Return (X, Y) of the center of cell containing provided text 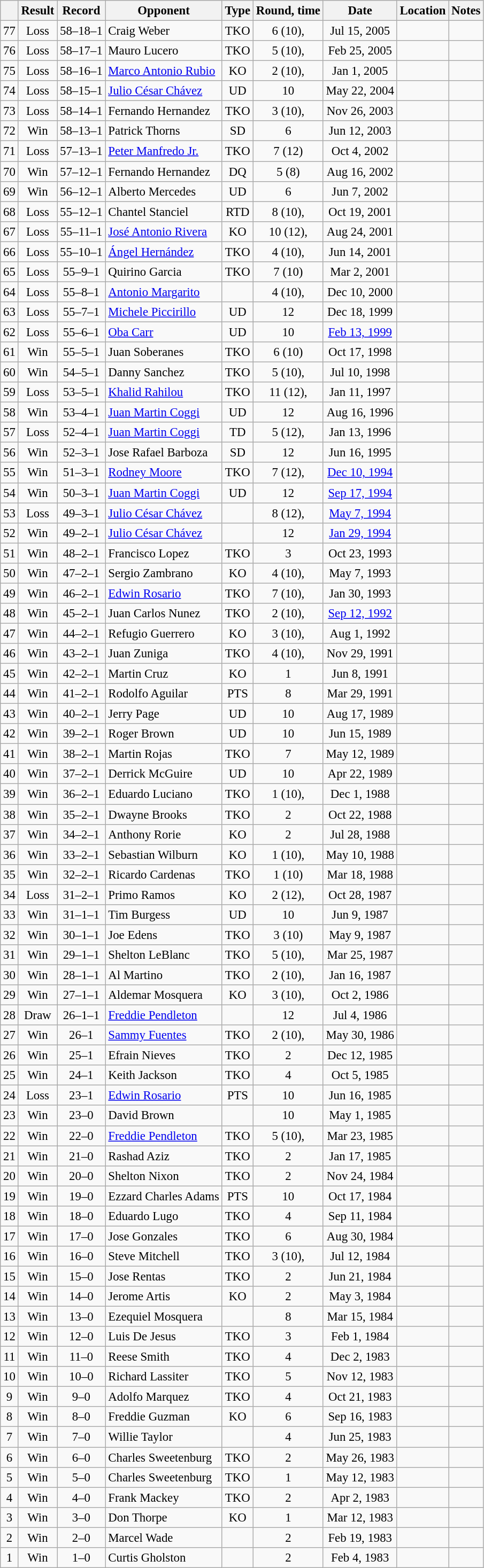
Mar 18, 1988 (360, 874)
6–0 (81, 1457)
38 (10, 814)
Record (81, 11)
40–2–1 (81, 714)
Richard Lassiter (164, 1377)
Martin Cruz (164, 674)
24 (10, 1096)
Jerry Page (164, 714)
36 (10, 855)
Marco Antonio Rubio (164, 71)
Type (237, 11)
Mauro Lucero (164, 51)
Chantel Stanciel (164, 212)
50 (10, 573)
Oct 17, 1998 (360, 352)
Primo Ramos (164, 895)
Freddie Guzman (164, 1417)
15 (10, 1276)
49 (10, 593)
33–2–1 (81, 855)
41 (10, 754)
28 (10, 1015)
Notes (466, 11)
Refugio Guerrero (164, 633)
34 (10, 895)
Patrick Thorns (164, 131)
Jul 12, 1984 (360, 1256)
Nov 26, 2003 (360, 111)
May 10, 1988 (360, 855)
Jun 7, 2002 (360, 191)
18 (10, 1216)
Jan 16, 1987 (360, 975)
38–2–1 (81, 754)
31–2–1 (81, 895)
Shelton LeBlanc (164, 955)
29 (10, 995)
7 (12) (288, 151)
55–9–1 (81, 272)
62 (10, 332)
Shelton Nixon (164, 1176)
15–0 (81, 1276)
Juan Soberanes (164, 352)
72 (10, 131)
8 (10), (288, 212)
71 (10, 151)
58–15–1 (81, 91)
9 (10, 1397)
46 (10, 654)
RTD (237, 212)
23–1 (81, 1096)
Oct 21, 1983 (360, 1397)
Mar 23, 1985 (360, 1136)
26–1–1 (81, 1015)
Jerome Artis (164, 1297)
36–2–1 (81, 794)
Sep 12, 1992 (360, 614)
Jan 11, 1997 (360, 392)
Feb 4, 1983 (360, 1558)
Ángel Hernández (164, 252)
TD (237, 432)
Aug 1, 1992 (360, 633)
58–18–1 (81, 31)
Eduardo Luciano (164, 794)
Adolfo Marquez (164, 1397)
May 12, 1983 (360, 1477)
49–2–1 (81, 533)
31–1–1 (81, 915)
Result (37, 11)
Feb 13, 1999 (360, 332)
Steve Mitchell (164, 1256)
Efrain Nieves (164, 1055)
14–0 (81, 1297)
74 (10, 91)
Jul 10, 1998 (360, 372)
Alberto Mercedes (164, 191)
33 (10, 915)
Curtis Gholston (164, 1558)
57–12–1 (81, 172)
Feb 1, 1984 (360, 1337)
1 (10) (288, 874)
Michele Piccirillo (164, 312)
Peter Manfredo Jr. (164, 151)
30–1–1 (81, 935)
Rodolfo Aguilar (164, 694)
56 (10, 453)
37 (10, 834)
Nov 29, 1991 (360, 654)
55 (10, 473)
2–0 (81, 1538)
Mar 2, 2001 (360, 272)
Sep 16, 1983 (360, 1417)
Frank Mackey (164, 1497)
Draw (37, 1015)
54–5–1 (81, 372)
May 12, 1989 (360, 754)
12–0 (81, 1337)
Don Thorpe (164, 1517)
6 (10), (288, 31)
5 (12), (288, 432)
Keith Jackson (164, 1075)
22 (10, 1136)
31 (10, 955)
7 (10) (288, 272)
Nov 24, 1984 (360, 1176)
Jose Rafael Barboza (164, 453)
73 (10, 111)
May 9, 1987 (360, 935)
Oct 22, 1988 (360, 814)
Aug 24, 2001 (360, 231)
39 (10, 794)
51 (10, 553)
6 (10) (288, 352)
Khalid Rahilou (164, 392)
67 (10, 231)
Marcel Wade (164, 1538)
65 (10, 272)
47–2–1 (81, 573)
75 (10, 71)
17 (10, 1236)
37–2–1 (81, 774)
Apr 22, 1989 (360, 774)
49–3–1 (81, 513)
Ezequiel Mosquera (164, 1317)
Oct 4, 2002 (360, 151)
55–10–1 (81, 252)
Round, time (288, 11)
Jun 14, 2001 (360, 252)
53–4–1 (81, 413)
Martin Rojas (164, 754)
Juan Carlos Nunez (164, 614)
35–2–1 (81, 814)
54 (10, 493)
46–2–1 (81, 593)
Jan 29, 1994 (360, 533)
Tim Burgess (164, 915)
Oct 2, 1986 (360, 995)
69 (10, 191)
Aug 30, 1984 (360, 1236)
Jul 28, 1988 (360, 834)
11 (12), (288, 392)
19–0 (81, 1196)
52–3–1 (81, 453)
Oct 5, 1985 (360, 1075)
Jun 12, 2003 (360, 131)
Aug 16, 2002 (360, 172)
Oct 17, 1984 (360, 1196)
Quirino Garcia (164, 272)
Location (422, 11)
1–0 (81, 1558)
48 (10, 614)
57 (10, 432)
Jun 25, 1983 (360, 1437)
Eduardo Lugo (164, 1216)
Dwayne Brooks (164, 814)
Oct 19, 2001 (360, 212)
21–0 (81, 1156)
22–0 (81, 1136)
43–2–1 (81, 654)
45 (10, 674)
25 (10, 1075)
51–3–1 (81, 473)
13 (10, 1317)
57–13–1 (81, 151)
Francisco Lopez (164, 553)
14 (10, 1297)
Opponent (164, 11)
44–2–1 (81, 633)
27 (10, 1035)
Reese Smith (164, 1357)
48–2–1 (81, 553)
Mar 25, 1987 (360, 955)
27–1–1 (81, 995)
26–1 (81, 1035)
Sergio Zambrano (164, 573)
Mar 15, 1984 (360, 1317)
56–12–1 (81, 191)
76 (10, 51)
11–0 (81, 1357)
Jan 30, 1993 (360, 593)
58–16–1 (81, 71)
58–14–1 (81, 111)
Al Martino (164, 975)
42 (10, 734)
Aug 17, 1989 (360, 714)
55–5–1 (81, 352)
55–8–1 (81, 292)
23–0 (81, 1116)
Jul 4, 1986 (360, 1015)
5–0 (81, 1477)
Apr 2, 1983 (360, 1497)
58–17–1 (81, 51)
52 (10, 533)
Feb 25, 2005 (360, 51)
3 (10) (288, 935)
55–6–1 (81, 332)
Joe Edens (164, 935)
Sep 11, 1984 (360, 1216)
May 7, 1993 (360, 573)
40 (10, 774)
Oct 23, 1993 (360, 553)
53 (10, 513)
Rashad Aziz (164, 1156)
Dec 18, 1999 (360, 312)
Jose Rentas (164, 1276)
Jun 16, 1995 (360, 453)
18–0 (81, 1216)
35 (10, 874)
77 (10, 31)
Mar 29, 1991 (360, 694)
59 (10, 392)
23 (10, 1116)
11 (10, 1357)
61 (10, 352)
24–1 (81, 1075)
5 (8) (288, 172)
Sep 17, 1994 (360, 493)
Danny Sanchez (164, 372)
Jun 15, 1989 (360, 734)
55–12–1 (81, 212)
Jun 8, 1991 (360, 674)
43 (10, 714)
Ezzard Charles Adams (164, 1196)
Derrick McGuire (164, 774)
55–11–1 (81, 231)
José Antonio Rivera (164, 231)
Dec 10, 1994 (360, 473)
53–5–1 (81, 392)
55–7–1 (81, 312)
21 (10, 1156)
50–3–1 (81, 493)
Jun 9, 1987 (360, 915)
16 (10, 1256)
Ricardo Cardenas (164, 874)
34–2–1 (81, 834)
47 (10, 633)
58–13–1 (81, 131)
Jul 15, 2005 (360, 31)
45–2–1 (81, 614)
Sammy Fuentes (164, 1035)
39–2–1 (81, 734)
Feb 19, 1983 (360, 1538)
Aug 16, 1996 (360, 413)
29–1–1 (81, 955)
16–0 (81, 1256)
Rodney Moore (164, 473)
44 (10, 694)
Jun 16, 1985 (360, 1096)
13–0 (81, 1317)
Jan 13, 1996 (360, 432)
Oba Carr (164, 332)
May 1, 1985 (360, 1116)
10–0 (81, 1377)
Antonio Margarito (164, 292)
52–4–1 (81, 432)
Roger Brown (164, 734)
May 3, 1984 (360, 1297)
7 (12), (288, 473)
20–0 (81, 1176)
60 (10, 372)
28–1–1 (81, 975)
Willie Taylor (164, 1437)
Oct 28, 1987 (360, 895)
Luis De Jesus (164, 1337)
Jun 21, 1984 (360, 1276)
66 (10, 252)
32–2–1 (81, 874)
May 30, 1986 (360, 1035)
Dec 1, 1988 (360, 794)
Jan 1, 2005 (360, 71)
58 (10, 413)
20 (10, 1176)
7–0 (81, 1437)
Nov 12, 1983 (360, 1377)
8 (12), (288, 513)
17–0 (81, 1236)
Dec 2, 1983 (360, 1357)
Craig Weber (164, 31)
Aldemar Mosquera (164, 995)
30 (10, 975)
19 (10, 1196)
9–0 (81, 1397)
Jose Gonzales (164, 1236)
Anthony Rorie (164, 834)
32 (10, 935)
Dec 12, 1985 (360, 1055)
26 (10, 1055)
Jan 17, 1985 (360, 1156)
May 22, 2004 (360, 91)
25–1 (81, 1055)
Mar 12, 1983 (360, 1517)
8–0 (81, 1417)
7 (10), (288, 593)
64 (10, 292)
10 (12), (288, 231)
Date (360, 11)
DQ (237, 172)
63 (10, 312)
Dec 10, 2000 (360, 292)
Sebastian Wilburn (164, 855)
68 (10, 212)
41–2–1 (81, 694)
3–0 (81, 1517)
May 7, 1994 (360, 513)
42–2–1 (81, 674)
70 (10, 172)
May 26, 1983 (360, 1457)
Juan Zuniga (164, 654)
David Brown (164, 1116)
4–0 (81, 1497)
2 (12), (288, 895)
